Detect which cell encompasses the target text, then output its [x, y] center coordinate. 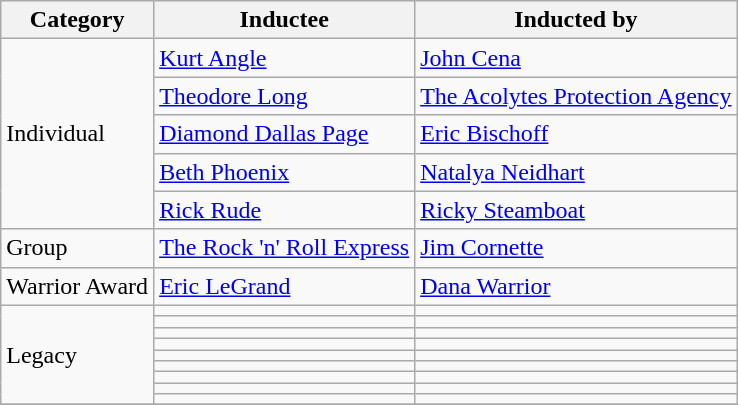
Rick Rude [284, 210]
Kurt Angle [284, 58]
Legacy [78, 355]
Dana Warrior [576, 286]
Beth Phoenix [284, 172]
Inducted by [576, 20]
Diamond Dallas Page [284, 134]
Eric LeGrand [284, 286]
Theodore Long [284, 96]
Natalya Neidhart [576, 172]
Warrior Award [78, 286]
Group [78, 248]
Individual [78, 134]
Inductee [284, 20]
John Cena [576, 58]
Category [78, 20]
Jim Cornette [576, 248]
The Rock 'n' Roll Express [284, 248]
The Acolytes Protection Agency [576, 96]
Ricky Steamboat [576, 210]
Eric Bischoff [576, 134]
